Return (X, Y) of the center of cell containing provided text 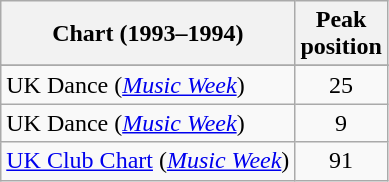
Peakposition (341, 34)
9 (341, 123)
Chart (1993–1994) (148, 34)
UK Club Chart (Music Week) (148, 161)
91 (341, 161)
25 (341, 85)
